For the text-containing cell, return its midpoint in (x, y) coordinate format. 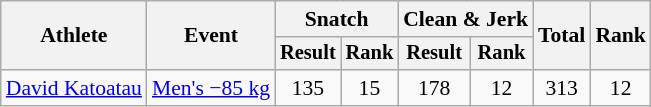
313 (562, 88)
Event (211, 36)
Snatch (336, 19)
Clean & Jerk (466, 19)
David Katoatau (74, 88)
Men's −85 kg (211, 88)
178 (434, 88)
135 (308, 88)
Athlete (74, 36)
Total (562, 36)
15 (370, 88)
